Provide the [X, Y] coordinate of the cell's center where the given text is located.  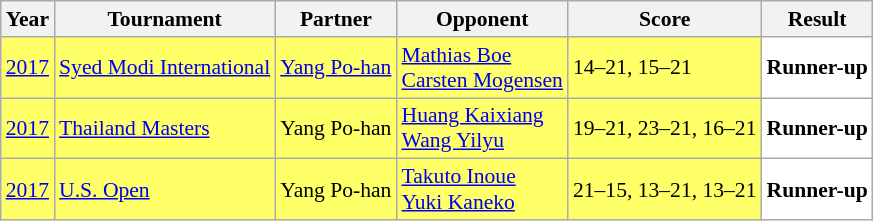
21–15, 13–21, 13–21 [665, 190]
Syed Modi International [164, 68]
Huang Kaixiang Wang Yilyu [482, 128]
Tournament [164, 19]
14–21, 15–21 [665, 68]
19–21, 23–21, 16–21 [665, 128]
Partner [336, 19]
U.S. Open [164, 190]
Score [665, 19]
Opponent [482, 19]
Year [28, 19]
Mathias Boe Carsten Mogensen [482, 68]
Result [818, 19]
Thailand Masters [164, 128]
Takuto Inoue Yuki Kaneko [482, 190]
